Detect which cell encompasses the target text, then output its (X, Y) center coordinate. 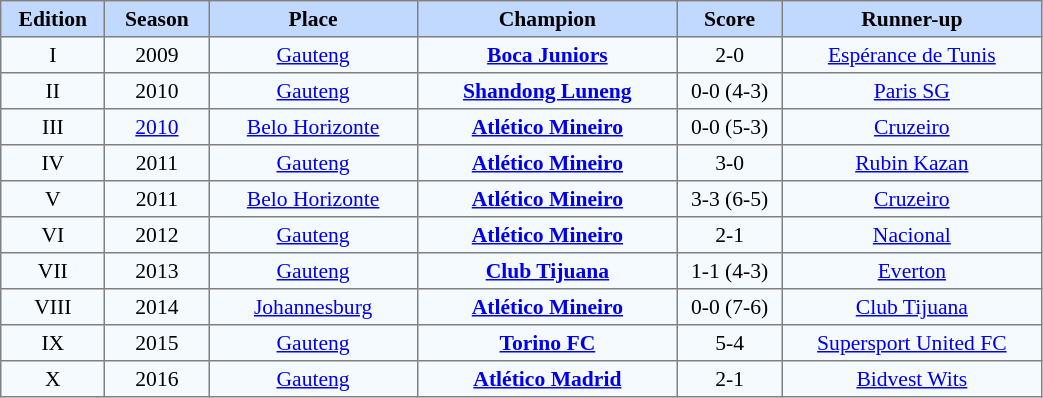
0-0 (7-6) (730, 307)
Atlético Madrid (547, 379)
Runner-up (912, 19)
Champion (547, 19)
Torino FC (547, 343)
2-0 (730, 55)
2015 (157, 343)
VI (53, 235)
5-4 (730, 343)
2014 (157, 307)
0-0 (4-3) (730, 91)
V (53, 199)
I (53, 55)
Boca Juniors (547, 55)
Rubin Kazan (912, 163)
0-0 (5-3) (730, 127)
2016 (157, 379)
Score (730, 19)
III (53, 127)
3-3 (6-5) (730, 199)
Season (157, 19)
Edition (53, 19)
IX (53, 343)
2009 (157, 55)
Johannesburg (313, 307)
2012 (157, 235)
1-1 (4-3) (730, 271)
Supersport United FC (912, 343)
VIII (53, 307)
Paris SG (912, 91)
Bidvest Wits (912, 379)
Nacional (912, 235)
IV (53, 163)
VII (53, 271)
Shandong Luneng (547, 91)
Espérance de Tunis (912, 55)
3-0 (730, 163)
Everton (912, 271)
2013 (157, 271)
Place (313, 19)
X (53, 379)
II (53, 91)
